Locate the cell with the specified text and output its [X, Y] center coordinate. 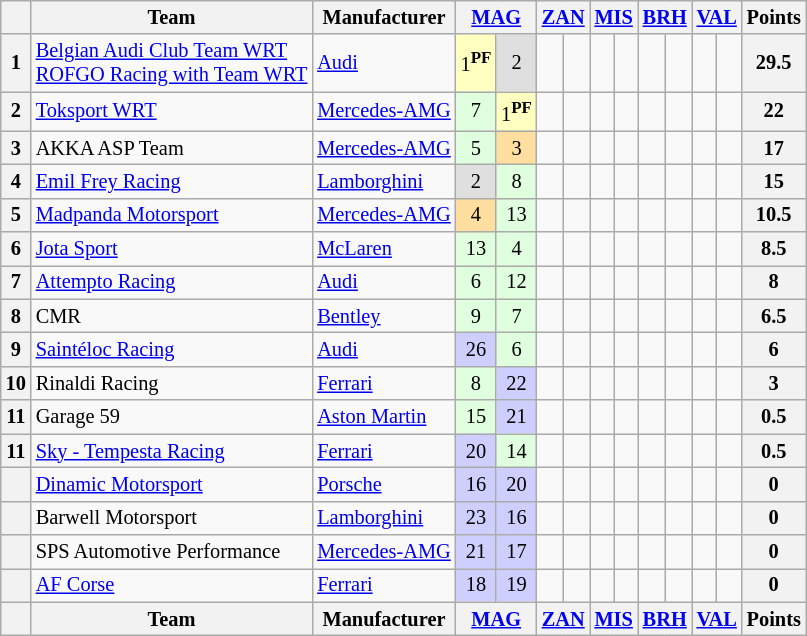
Aston Martin [384, 417]
12 [516, 282]
10.5 [774, 215]
18 [476, 585]
6.5 [774, 316]
Emil Frey Racing [172, 181]
AF Corse [172, 585]
23 [476, 518]
SPS Automotive Performance [172, 551]
Toksport WRT [172, 112]
Rinaldi Racing [172, 383]
AKKA ASP Team [172, 148]
14 [516, 451]
Barwell Motorsport [172, 518]
Porsche [384, 484]
Garage 59 [172, 417]
Madpanda Motorsport [172, 215]
Saintéloc Racing [172, 350]
CMR [172, 316]
Dinamic Motorsport [172, 484]
McLaren [384, 249]
Belgian Audi Club Team WRT ROFGO Racing with Team WRT [172, 63]
Jota Sport [172, 249]
Sky - Tempesta Racing [172, 451]
8.5 [774, 249]
Attempto Racing [172, 282]
19 [516, 585]
26 [476, 350]
1 [16, 63]
Bentley [384, 316]
10 [16, 383]
29.5 [774, 63]
